Extract the (x, y) coordinate from the center of the cell holding the provided text.  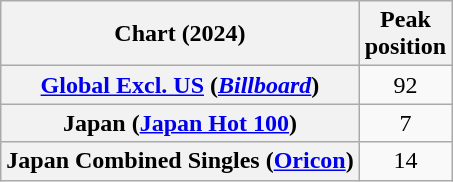
7 (405, 123)
Global Excl. US (Billboard) (180, 85)
92 (405, 85)
Peakposition (405, 34)
14 (405, 161)
Japan (Japan Hot 100) (180, 123)
Japan Combined Singles (Oricon) (180, 161)
Chart (2024) (180, 34)
